Return the [X, Y] coordinate for the center point of the cell that contains the specified text.  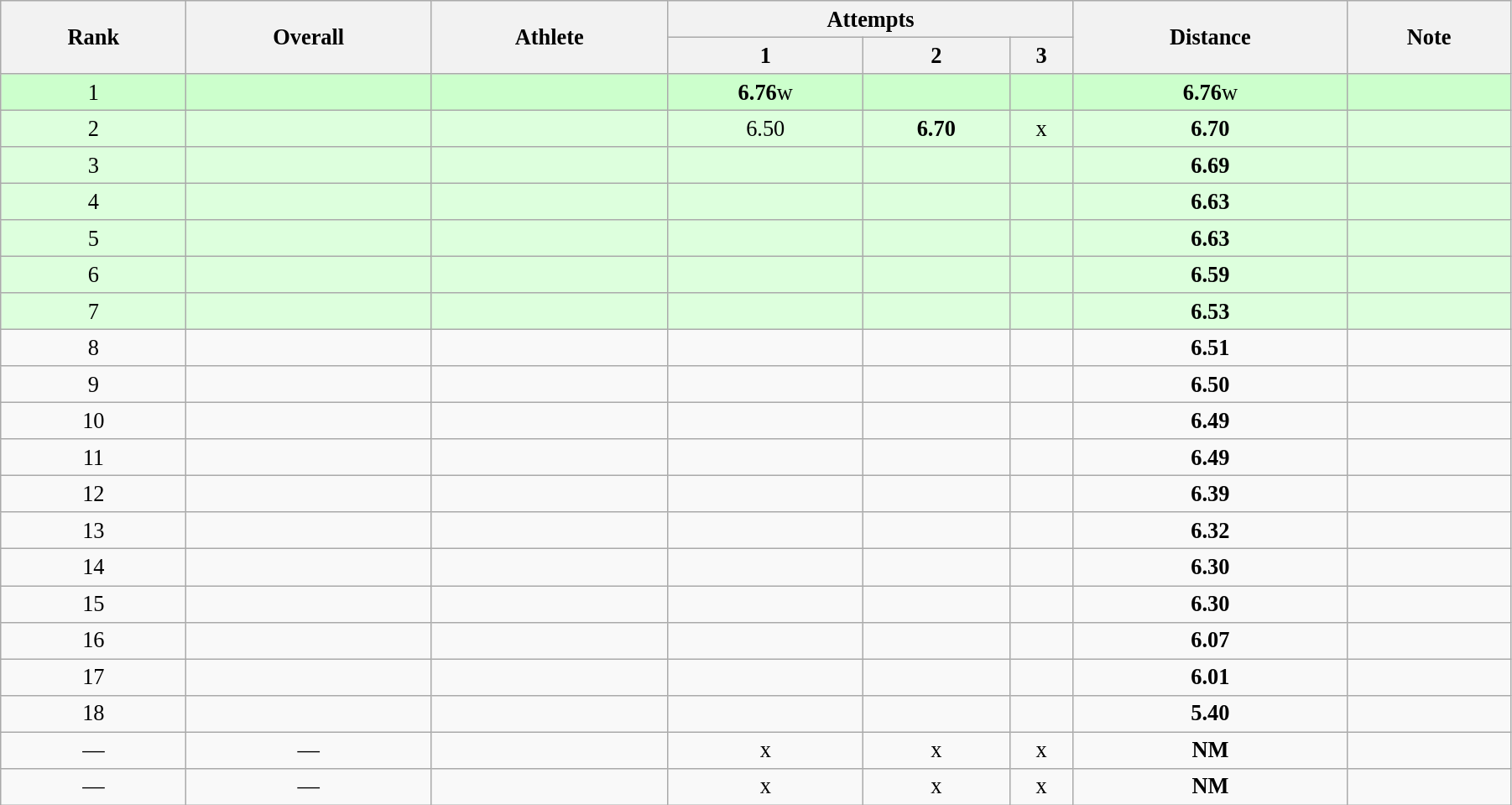
6.32 [1210, 531]
15 [94, 604]
11 [94, 457]
5.40 [1210, 714]
18 [94, 714]
17 [94, 677]
10 [94, 421]
6.69 [1210, 165]
Distance [1210, 37]
12 [94, 494]
5 [94, 238]
6.01 [1210, 677]
6.07 [1210, 640]
Overall [309, 37]
14 [94, 567]
7 [94, 311]
9 [94, 384]
16 [94, 640]
Attempts [871, 18]
6.59 [1210, 274]
13 [94, 531]
4 [94, 201]
8 [94, 348]
6 [94, 274]
6.39 [1210, 494]
Athlete [549, 37]
6.51 [1210, 348]
Rank [94, 37]
6.53 [1210, 311]
Note [1430, 37]
